Pinpoint the cell where the given text exists, returning its [x, y] midpoint coordinate. 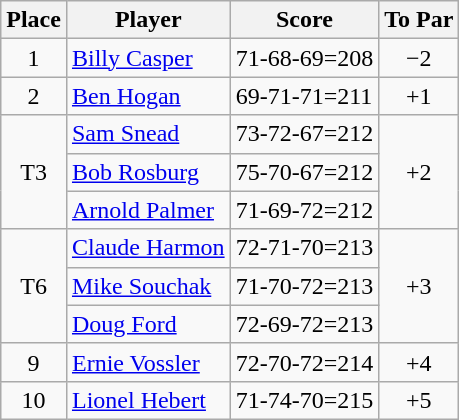
T3 [34, 172]
73-72-67=212 [304, 134]
1 [34, 58]
71-74-70=215 [304, 400]
−2 [419, 58]
69-71-71=211 [304, 96]
Sam Snead [148, 134]
+5 [419, 400]
Lionel Hebert [148, 400]
+2 [419, 172]
Score [304, 20]
Billy Casper [148, 58]
Ben Hogan [148, 96]
To Par [419, 20]
9 [34, 362]
Place [34, 20]
Bob Rosburg [148, 172]
72-69-72=213 [304, 324]
T6 [34, 286]
2 [34, 96]
Mike Souchak [148, 286]
+3 [419, 286]
72-71-70=213 [304, 248]
Player [148, 20]
71-69-72=212 [304, 210]
Ernie Vossler [148, 362]
10 [34, 400]
75-70-67=212 [304, 172]
Arnold Palmer [148, 210]
72-70-72=214 [304, 362]
71-68-69=208 [304, 58]
Claude Harmon [148, 248]
Doug Ford [148, 324]
71-70-72=213 [304, 286]
+4 [419, 362]
+1 [419, 96]
